Pinpoint the cell where the given text exists, returning its (x, y) midpoint coordinate. 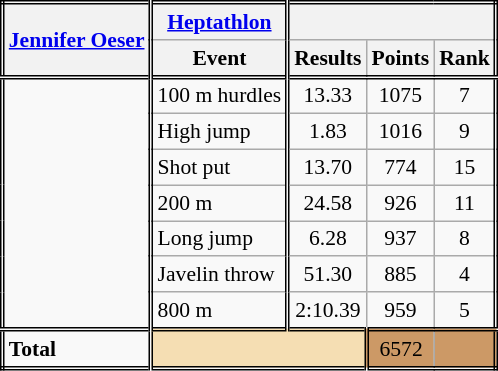
High jump (220, 132)
6572 (400, 348)
Rank (465, 58)
Long jump (220, 239)
Shot put (220, 168)
15 (465, 168)
Total (76, 348)
200 m (220, 203)
2:10.39 (328, 310)
13.70 (328, 168)
Results (328, 58)
Javelin throw (220, 275)
9 (465, 132)
4 (465, 275)
8 (465, 239)
1016 (400, 132)
Jennifer Oeser (76, 40)
100 m hurdles (220, 96)
885 (400, 275)
937 (400, 239)
959 (400, 310)
800 m (220, 310)
Event (220, 58)
Heptathlon (220, 22)
926 (400, 203)
6.28 (328, 239)
7 (465, 96)
24.58 (328, 203)
5 (465, 310)
Points (400, 58)
51.30 (328, 275)
1.83 (328, 132)
774 (400, 168)
1075 (400, 96)
13.33 (328, 96)
11 (465, 203)
